Return (X, Y) of the center of cell containing provided text 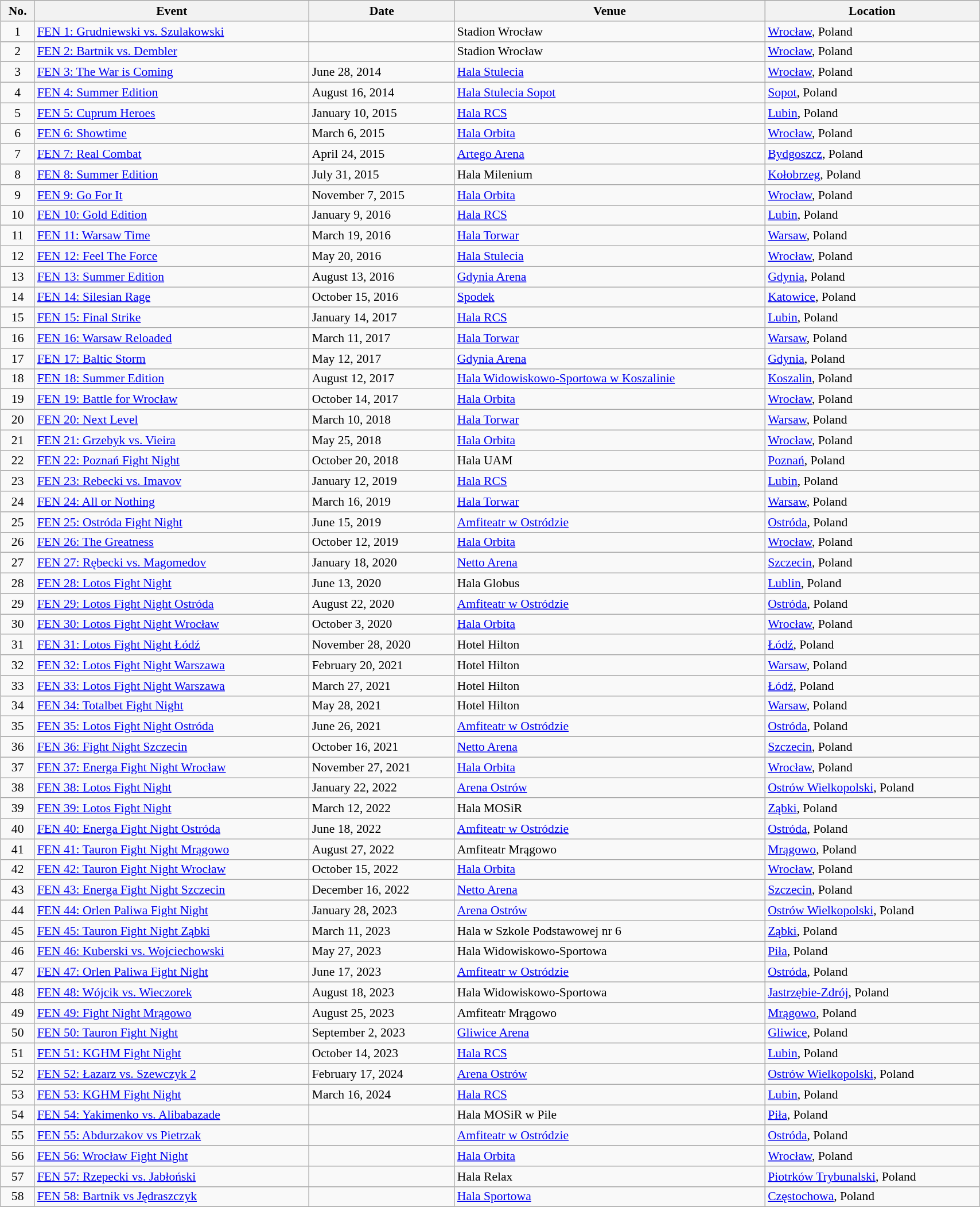
50 (18, 1033)
2 (18, 52)
March 16, 2024 (382, 1095)
FEN 50: Tauron Fight Night (172, 1033)
Hala MOSiR w Pile (609, 1115)
FEN 44: Orlen Paliwa Fight Night (172, 910)
August 18, 2023 (382, 992)
December 16, 2022 (382, 890)
51 (18, 1054)
Piotrków Trybunalski, Poland (872, 1176)
July 31, 2015 (382, 174)
FEN 43: Energa Fight Night Szczecin (172, 890)
January 9, 2016 (382, 215)
FEN 25: Ostróda Fight Night (172, 522)
January 12, 2019 (382, 481)
Hala Stulecia Sopot (609, 92)
FEN 41: Tauron Fight Night Mrągowo (172, 849)
FEN 45: Tauron Fight Night Ząbki (172, 931)
August 27, 2022 (382, 849)
FEN 37: Energa Fight Night Wrocław (172, 767)
June 17, 2023 (382, 972)
October 14, 2017 (382, 399)
FEN 7: Real Combat (172, 154)
Hala w Szkole Podstawowej nr 6 (609, 931)
29 (18, 604)
30 (18, 624)
FEN 26: The Greatness (172, 542)
7 (18, 154)
45 (18, 931)
Koszalin, Poland (872, 379)
27 (18, 563)
Sopot, Poland (872, 92)
Jastrzębie-Zdrój, Poland (872, 992)
28 (18, 583)
9 (18, 195)
October 16, 2021 (382, 747)
FEN 4: Summer Edition (172, 92)
12 (18, 256)
March 11, 2023 (382, 931)
September 2, 2023 (382, 1033)
March 19, 2016 (382, 236)
FEN 52: Łazarz vs. Szewczyk 2 (172, 1074)
Gliwice, Poland (872, 1033)
FEN 51: KGHM Fight Night (172, 1054)
FEN 27: Rębecki vs. Magomedov (172, 563)
October 3, 2020 (382, 624)
May 25, 2018 (382, 440)
FEN 39: Lotos Fight Night (172, 808)
FEN 2: Bartnik vs. Dembler (172, 52)
21 (18, 440)
22 (18, 460)
55 (18, 1135)
FEN 29: Lotos Fight Night Ostróda (172, 604)
FEN 18: Summer Edition (172, 379)
Venue (609, 11)
FEN 3: The War is Coming (172, 72)
17 (18, 358)
8 (18, 174)
33 (18, 685)
58 (18, 1197)
10 (18, 215)
24 (18, 502)
FEN 17: Baltic Storm (172, 358)
FEN 33: Lotos Fight Night Warszawa (172, 685)
FEN 6: Showtime (172, 133)
April 24, 2015 (382, 154)
May 12, 2017 (382, 358)
14 (18, 297)
18 (18, 379)
23 (18, 481)
41 (18, 849)
FEN 55: Abdurzakov vs Pietrzak (172, 1135)
June 15, 2019 (382, 522)
FEN 47: Orlen Paliwa Fight Night (172, 972)
25 (18, 522)
15 (18, 317)
37 (18, 767)
August 16, 2014 (382, 92)
March 10, 2018 (382, 420)
Hala Sportowa (609, 1197)
October 15, 2016 (382, 297)
49 (18, 1012)
FEN 49: Fight Night Mrągowo (172, 1012)
January 14, 2017 (382, 317)
13 (18, 277)
20 (18, 420)
March 11, 2017 (382, 338)
26 (18, 542)
FEN 56: Wrocław Fight Night (172, 1156)
January 10, 2015 (382, 113)
Częstochowa, Poland (872, 1197)
May 20, 2016 (382, 256)
31 (18, 645)
FEN 34: Totalbet Fight Night (172, 706)
March 27, 2021 (382, 685)
Artego Arena (609, 154)
November 28, 2020 (382, 645)
FEN 31: Lotos Fight Night Łódź (172, 645)
Bydgoszcz, Poland (872, 154)
February 20, 2021 (382, 665)
54 (18, 1115)
FEN 57: Rzepecki vs. Jabłoński (172, 1176)
FEN 53: KGHM Fight Night (172, 1095)
FEN 13: Summer Edition (172, 277)
October 20, 2018 (382, 460)
56 (18, 1156)
11 (18, 236)
44 (18, 910)
32 (18, 665)
August 12, 2017 (382, 379)
53 (18, 1095)
Hala Milenium (609, 174)
FEN 36: Fight Night Szczecin (172, 747)
FEN 11: Warsaw Time (172, 236)
Katowice, Poland (872, 297)
FEN 14: Silesian Rage (172, 297)
FEN 12: Feel The Force (172, 256)
October 15, 2022 (382, 870)
35 (18, 727)
June 26, 2021 (382, 727)
May 27, 2023 (382, 952)
40 (18, 829)
FEN 40: Energa Fight Night Ostróda (172, 829)
October 12, 2019 (382, 542)
16 (18, 338)
1 (18, 31)
FEN 5: Cuprum Heroes (172, 113)
June 18, 2022 (382, 829)
FEN 8: Summer Edition (172, 174)
57 (18, 1176)
Location (872, 11)
FEN 32: Lotos Fight Night Warszawa (172, 665)
42 (18, 870)
January 22, 2022 (382, 787)
August 22, 2020 (382, 604)
FEN 35: Lotos Fight Night Ostróda (172, 727)
FEN 15: Final Strike (172, 317)
Hala Widowiskowo-Sportowa w Koszalinie (609, 379)
FEN 38: Lotos Fight Night (172, 787)
FEN 48: Wójcik vs. Wieczorek (172, 992)
Hala MOSiR (609, 808)
38 (18, 787)
39 (18, 808)
May 28, 2021 (382, 706)
FEN 10: Gold Edition (172, 215)
March 12, 2022 (382, 808)
FEN 16: Warsaw Reloaded (172, 338)
FEN 54: Yakimenko vs. Alibabazade (172, 1115)
6 (18, 133)
Lublin, Poland (872, 583)
34 (18, 706)
Gliwice Arena (609, 1033)
June 13, 2020 (382, 583)
March 6, 2015 (382, 133)
5 (18, 113)
Hala Relax (609, 1176)
FEN 1: Grudniewski vs. Szulakowski (172, 31)
August 13, 2016 (382, 277)
Event (172, 11)
FEN 21: Grzebyk vs. Vieira (172, 440)
3 (18, 72)
46 (18, 952)
November 7, 2015 (382, 195)
FEN 58: Bartnik vs Jędraszczyk (172, 1197)
47 (18, 972)
FEN 20: Next Level (172, 420)
June 28, 2014 (382, 72)
Hala Globus (609, 583)
4 (18, 92)
Date (382, 11)
48 (18, 992)
FEN 19: Battle for Wrocław (172, 399)
FEN 30: Lotos Fight Night Wrocław (172, 624)
March 16, 2019 (382, 502)
52 (18, 1074)
FEN 46: Kuberski vs. Wojciechowski (172, 952)
January 18, 2020 (382, 563)
43 (18, 890)
Hala UAM (609, 460)
FEN 28: Lotos Fight Night (172, 583)
August 25, 2023 (382, 1012)
FEN 24: All or Nothing (172, 502)
FEN 23: Rebecki vs. Imavov (172, 481)
October 14, 2023 (382, 1054)
January 28, 2023 (382, 910)
November 27, 2021 (382, 767)
19 (18, 399)
FEN 9: Go For It (172, 195)
No. (18, 11)
FEN 42: Tauron Fight Night Wrocław (172, 870)
36 (18, 747)
Poznań, Poland (872, 460)
February 17, 2024 (382, 1074)
FEN 22: Poznań Fight Night (172, 460)
Kołobrzeg, Poland (872, 174)
Spodek (609, 297)
